From the cell containing the given text, extract its center point as (X, Y) coordinate. 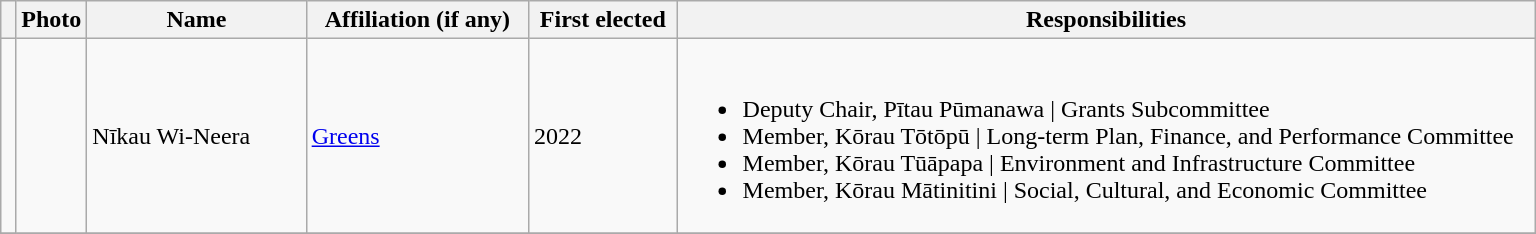
2022 (604, 136)
Greens (417, 136)
Name (196, 20)
Nīkau Wi-Neera (196, 136)
Responsibilities (1106, 20)
Affiliation (if any) (417, 20)
Photo (52, 20)
First elected (604, 20)
